Determine the (x, y) coordinate at the center of the cell enclosing the given text.  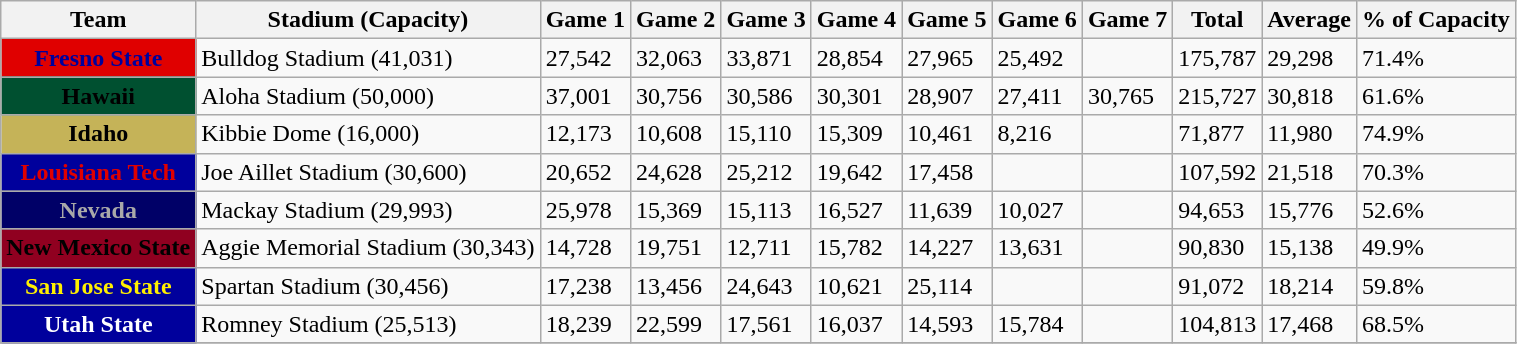
Fresno State (98, 58)
Aloha Stadium (50,000) (368, 96)
25,492 (1037, 58)
Game 4 (856, 20)
27,965 (947, 58)
12,711 (766, 248)
29,298 (1310, 58)
71.4% (1436, 58)
15,776 (1310, 210)
% of Capacity (1436, 20)
74.9% (1436, 134)
12,173 (585, 134)
52.6% (1436, 210)
11,980 (1310, 134)
30,818 (1310, 96)
20,652 (585, 172)
Game 6 (1037, 20)
19,642 (856, 172)
Spartan Stadium (30,456) (368, 286)
175,787 (1218, 58)
21,518 (1310, 172)
17,238 (585, 286)
215,727 (1218, 96)
68.5% (1436, 324)
Average (1310, 20)
61.6% (1436, 96)
59.8% (1436, 286)
27,411 (1037, 96)
30,765 (1127, 96)
17,561 (766, 324)
Joe Aillet Stadium (30,600) (368, 172)
Romney Stadium (25,513) (368, 324)
19,751 (675, 248)
30,301 (856, 96)
Team (98, 20)
Game 2 (675, 20)
70.3% (1436, 172)
15,784 (1037, 324)
24,628 (675, 172)
13,631 (1037, 248)
Utah State (98, 324)
10,608 (675, 134)
17,468 (1310, 324)
15,309 (856, 134)
94,653 (1218, 210)
14,728 (585, 248)
16,527 (856, 210)
Stadium (Capacity) (368, 20)
Game 3 (766, 20)
Hawaii (98, 96)
Game 7 (1127, 20)
Nevada (98, 210)
28,854 (856, 58)
15,113 (766, 210)
90,830 (1218, 248)
10,621 (856, 286)
Louisiana Tech (98, 172)
Game 5 (947, 20)
18,214 (1310, 286)
Aggie Memorial Stadium (30,343) (368, 248)
8,216 (1037, 134)
49.9% (1436, 248)
14,227 (947, 248)
15,110 (766, 134)
10,027 (1037, 210)
San Jose State (98, 286)
Kibbie Dome (16,000) (368, 134)
15,782 (856, 248)
15,138 (1310, 248)
30,586 (766, 96)
18,239 (585, 324)
25,114 (947, 286)
33,871 (766, 58)
13,456 (675, 286)
25,212 (766, 172)
104,813 (1218, 324)
14,593 (947, 324)
Game 1 (585, 20)
10,461 (947, 134)
Total (1218, 20)
11,639 (947, 210)
Bulldog Stadium (41,031) (368, 58)
Mackay Stadium (29,993) (368, 210)
16,037 (856, 324)
32,063 (675, 58)
22,599 (675, 324)
37,001 (585, 96)
25,978 (585, 210)
28,907 (947, 96)
30,756 (675, 96)
Idaho (98, 134)
15,369 (675, 210)
71,877 (1218, 134)
27,542 (585, 58)
New Mexico State (98, 248)
107,592 (1218, 172)
24,643 (766, 286)
91,072 (1218, 286)
17,458 (947, 172)
